Determine the [x, y] coordinate at the center of the cell enclosing the given text.  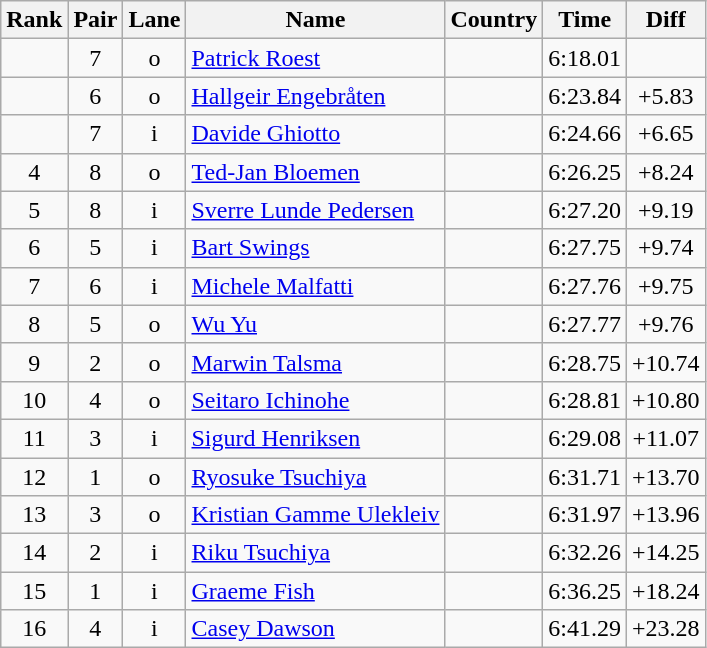
Kristian Gamme Ulekleiv [316, 515]
6:32.26 [585, 553]
6:29.08 [585, 438]
Sverre Lunde Pedersen [316, 210]
6:28.75 [585, 362]
Diff [666, 20]
15 [34, 591]
+5.83 [666, 96]
+10.80 [666, 400]
6:27.76 [585, 286]
11 [34, 438]
Country [494, 20]
13 [34, 515]
6:28.81 [585, 400]
Davide Ghiotto [316, 134]
Ryosuke Tsuchiya [316, 477]
+11.07 [666, 438]
Riku Tsuchiya [316, 553]
14 [34, 553]
6:36.25 [585, 591]
Seitaro Ichinohe [316, 400]
6:24.66 [585, 134]
+8.24 [666, 172]
Name [316, 20]
12 [34, 477]
6:31.97 [585, 515]
6:26.25 [585, 172]
9 [34, 362]
Marwin Talsma [316, 362]
6:27.75 [585, 248]
+6.65 [666, 134]
6:18.01 [585, 58]
Pair [96, 20]
6:41.29 [585, 629]
+23.28 [666, 629]
+9.76 [666, 324]
16 [34, 629]
+18.24 [666, 591]
+10.74 [666, 362]
Patrick Roest [316, 58]
Casey Dawson [316, 629]
Graeme Fish [316, 591]
Sigurd Henriksen [316, 438]
10 [34, 400]
Rank [34, 20]
Lane [154, 20]
Time [585, 20]
+9.75 [666, 286]
6:31.71 [585, 477]
6:27.20 [585, 210]
+13.96 [666, 515]
6:27.77 [585, 324]
Michele Malfatti [316, 286]
+14.25 [666, 553]
6:23.84 [585, 96]
+13.70 [666, 477]
Bart Swings [316, 248]
Hallgeir Engebråten [316, 96]
+9.19 [666, 210]
+9.74 [666, 248]
Wu Yu [316, 324]
Ted-Jan Bloemen [316, 172]
